Locate the cell with the specified text and output its (X, Y) center coordinate. 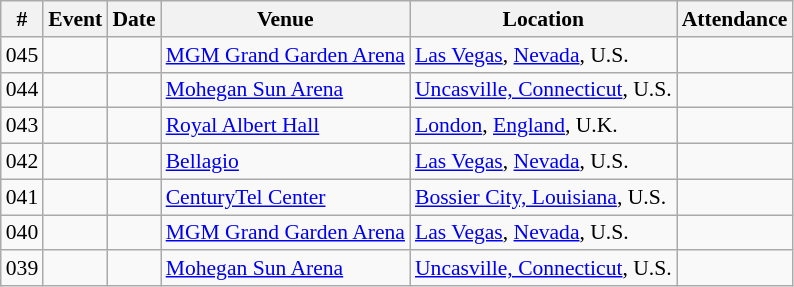
Attendance (735, 19)
Date (134, 19)
039 (22, 269)
041 (22, 197)
040 (22, 233)
043 (22, 126)
Bellagio (286, 162)
CenturyTel Center (286, 197)
# (22, 19)
Venue (286, 19)
Event (75, 19)
045 (22, 55)
Location (544, 19)
Bossier City, Louisiana, U.S. (544, 197)
Royal Albert Hall (286, 126)
044 (22, 90)
042 (22, 162)
London, England, U.K. (544, 126)
